For the text-containing cell, return its midpoint in [X, Y] coordinate format. 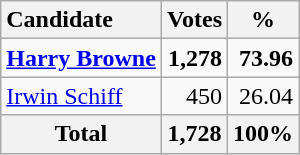
450 [194, 96]
Harry Browne [82, 58]
1,278 [194, 58]
% [264, 20]
Total [82, 134]
26.04 [264, 96]
Irwin Schiff [82, 96]
100% [264, 134]
Candidate [82, 20]
Votes [194, 20]
73.96 [264, 58]
1,728 [194, 134]
